Determine the [x, y] coordinate at the center of the cell enclosing the given text.  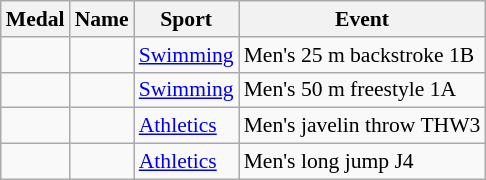
Name [102, 19]
Medal [36, 19]
Men's 50 m freestyle 1A [362, 90]
Men's 25 m backstroke 1B [362, 55]
Sport [186, 19]
Men's long jump J4 [362, 162]
Event [362, 19]
Men's javelin throw THW3 [362, 126]
